Detect which cell encompasses the target text, then output its [X, Y] center coordinate. 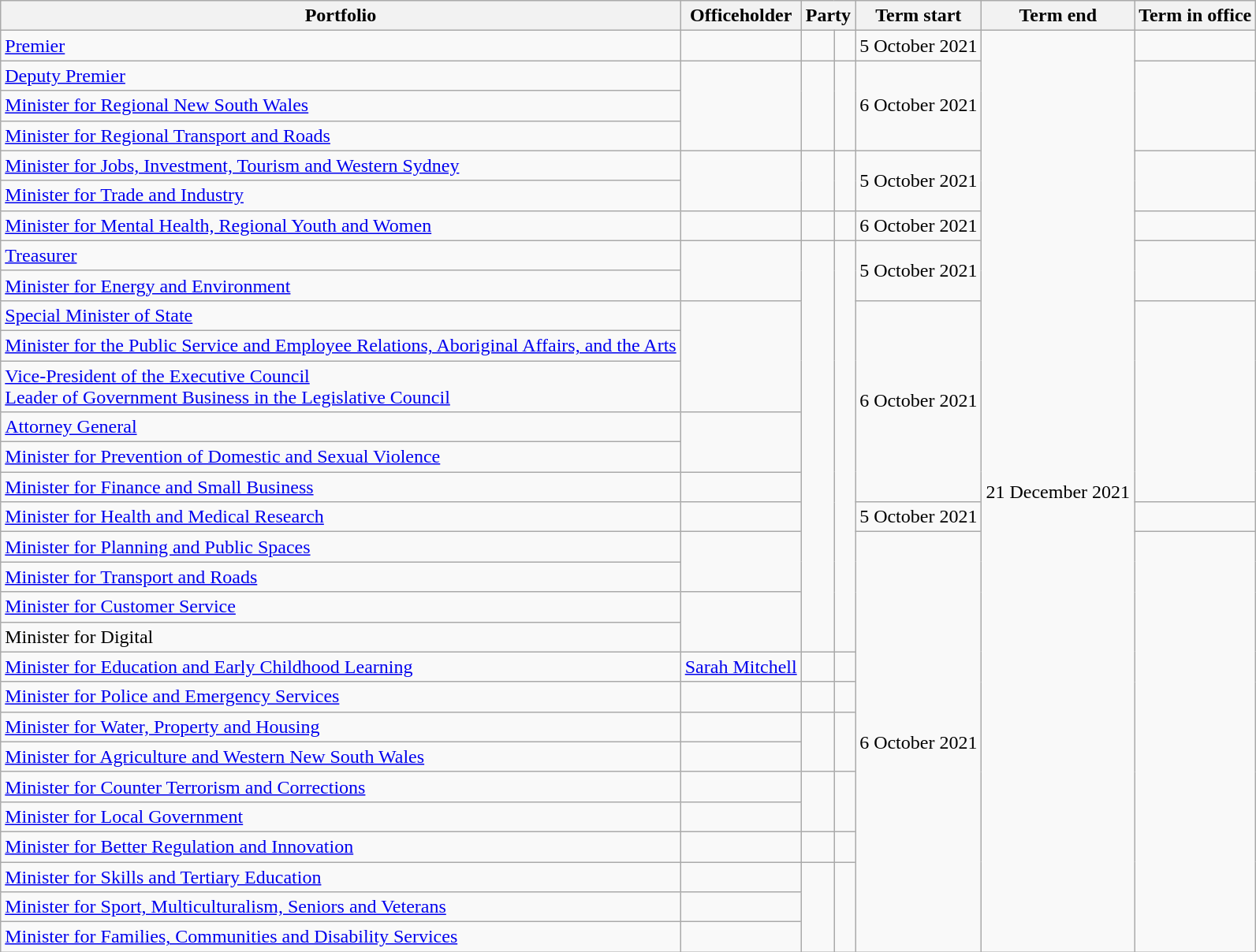
Minister for Digital [341, 637]
Minister for Jobs, Investment, Tourism and Western Sydney [341, 165]
Minister for Better Regulation and Innovation [341, 846]
Minister for Sport, Multiculturalism, Seniors and Veterans [341, 907]
Minister for Education and Early Childhood Learning [341, 667]
Minister for Prevention of Domestic and Sexual Violence [341, 457]
Party [828, 16]
Deputy Premier [341, 76]
Minister for Regional Transport and Roads [341, 136]
Term end [1058, 16]
Sarah Mitchell [741, 667]
21 December 2021 [1058, 492]
Minister for Trade and Industry [341, 195]
Minister for Mental Health, Regional Youth and Women [341, 225]
Minister for Finance and Small Business [341, 487]
Vice-President of the Executive CouncilLeader of Government Business in the Legislative Council [341, 386]
Minister for Skills and Tertiary Education [341, 877]
Minister for Regional New South Wales [341, 106]
Minister for Customer Service [341, 607]
Minister for Energy and Environment [341, 285]
Minister for Planning and Public Spaces [341, 547]
Minister for Health and Medical Research [341, 517]
Officeholder [741, 16]
Minister for Police and Emergency Services [341, 697]
Attorney General [341, 427]
Premier [341, 46]
Portfolio [341, 16]
Treasurer [341, 255]
Minister for Local Government [341, 816]
Minister for Counter Terrorism and Corrections [341, 787]
Minister for Families, Communities and Disability Services [341, 937]
Minister for the Public Service and Employee Relations, Aboriginal Affairs, and the Arts [341, 345]
Term in office [1195, 16]
Minister for Agriculture and Western New South Wales [341, 757]
Minister for Transport and Roads [341, 577]
Minister for Water, Property and Housing [341, 727]
Term start [919, 16]
Special Minister of State [341, 315]
